Find where the given text appears and provide that cell's center as [X, Y] coordinate. 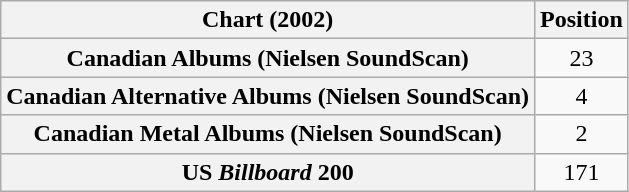
4 [582, 96]
Canadian Alternative Albums (Nielsen SoundScan) [268, 96]
23 [582, 58]
2 [582, 134]
Canadian Albums (Nielsen SoundScan) [268, 58]
US Billboard 200 [268, 172]
171 [582, 172]
Position [582, 20]
Chart (2002) [268, 20]
Canadian Metal Albums (Nielsen SoundScan) [268, 134]
